Determine the (x, y) coordinate at the center of the cell enclosing the given text.  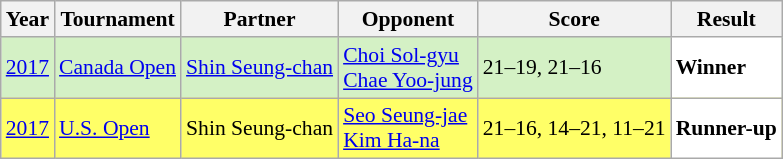
Winner (726, 68)
Result (726, 19)
Runner-up (726, 128)
Canada Open (118, 68)
21–16, 14–21, 11–21 (574, 128)
Tournament (118, 19)
Partner (260, 19)
Seo Seung-jae Kim Ha-na (408, 128)
Choi Sol-gyu Chae Yoo-jung (408, 68)
U.S. Open (118, 128)
Opponent (408, 19)
Year (28, 19)
Score (574, 19)
21–19, 21–16 (574, 68)
